Search for the cell housing the specified text and yield its [x, y] center coordinate. 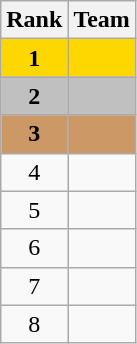
5 [34, 210]
3 [34, 134]
Team [102, 20]
7 [34, 286]
8 [34, 324]
4 [34, 172]
2 [34, 96]
6 [34, 248]
1 [34, 58]
Rank [34, 20]
